Return (X, Y) of the center of cell containing provided text 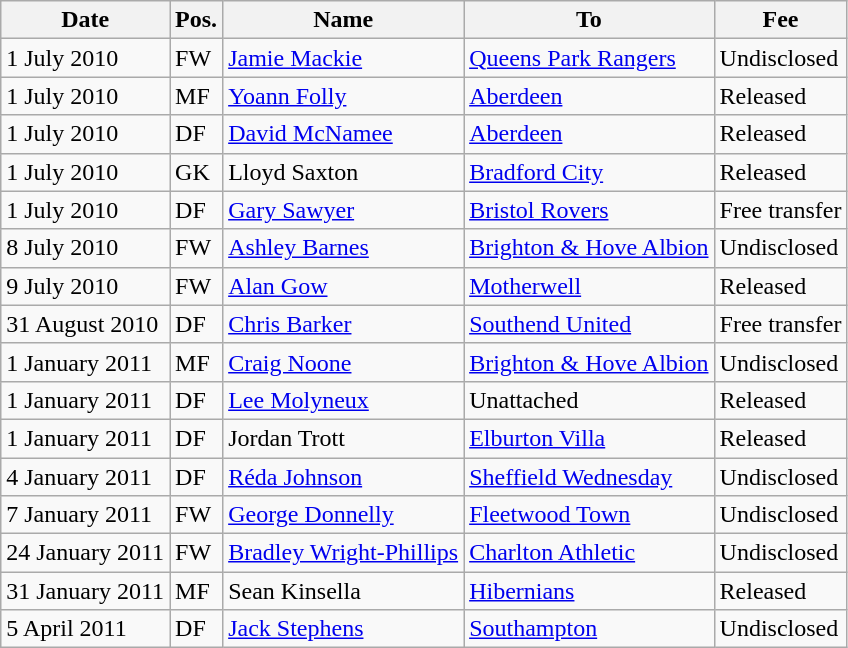
Queens Park Rangers (589, 58)
Southampton (589, 629)
Pos. (196, 20)
Bradley Wright-Phillips (344, 553)
Charlton Athletic (589, 553)
Sheffield Wednesday (589, 477)
Fee (780, 20)
Bradford City (589, 172)
5 April 2011 (86, 629)
Name (344, 20)
Craig Noone (344, 362)
George Donnelly (344, 515)
Bristol Rovers (589, 210)
Yoann Folly (344, 96)
To (589, 20)
31 January 2011 (86, 591)
Elburton Villa (589, 438)
Alan Gow (344, 286)
Chris Barker (344, 324)
Jack Stephens (344, 629)
Hibernians (589, 591)
GK (196, 172)
8 July 2010 (86, 248)
Fleetwood Town (589, 515)
Lee Molyneux (344, 400)
Ashley Barnes (344, 248)
Unattached (589, 400)
Sean Kinsella (344, 591)
Gary Sawyer (344, 210)
24 January 2011 (86, 553)
Jordan Trott (344, 438)
David McNamee (344, 134)
9 July 2010 (86, 286)
Lloyd Saxton (344, 172)
Southend United (589, 324)
31 August 2010 (86, 324)
7 January 2011 (86, 515)
Jamie Mackie (344, 58)
Date (86, 20)
4 January 2011 (86, 477)
Motherwell (589, 286)
Réda Johnson (344, 477)
